For the text-containing cell, return its midpoint in [X, Y] coordinate format. 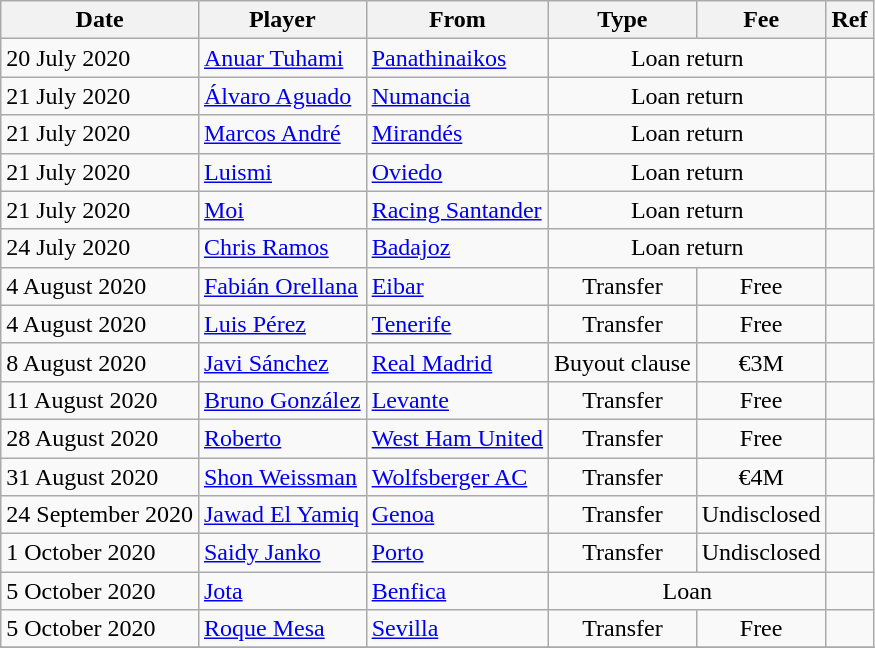
20 July 2020 [100, 58]
Saidy Janko [282, 553]
Eibar [457, 286]
8 August 2020 [100, 362]
From [457, 20]
24 July 2020 [100, 248]
Jota [282, 591]
Marcos André [282, 134]
Panathinaikos [457, 58]
24 September 2020 [100, 515]
Javi Sánchez [282, 362]
Luismi [282, 172]
Álvaro Aguado [282, 96]
€3M [761, 362]
Mirandés [457, 134]
28 August 2020 [100, 438]
Loan [688, 591]
€4M [761, 477]
West Ham United [457, 438]
Jawad El Yamiq [282, 515]
Shon Weissman [282, 477]
Chris Ramos [282, 248]
Tenerife [457, 324]
Badajoz [457, 248]
Wolfsberger AC [457, 477]
Bruno González [282, 400]
Porto [457, 553]
Levante [457, 400]
Roberto [282, 438]
Type [623, 20]
Genoa [457, 515]
Fee [761, 20]
31 August 2020 [100, 477]
Sevilla [457, 629]
Moi [282, 210]
Fabián Orellana [282, 286]
11 August 2020 [100, 400]
Ref [850, 20]
Racing Santander [457, 210]
Benfica [457, 591]
Player [282, 20]
Anuar Tuhami [282, 58]
Real Madrid [457, 362]
Buyout clause [623, 362]
Numancia [457, 96]
Date [100, 20]
Roque Mesa [282, 629]
1 October 2020 [100, 553]
Oviedo [457, 172]
Luis Pérez [282, 324]
